Return [x, y] of the center of cell containing provided text 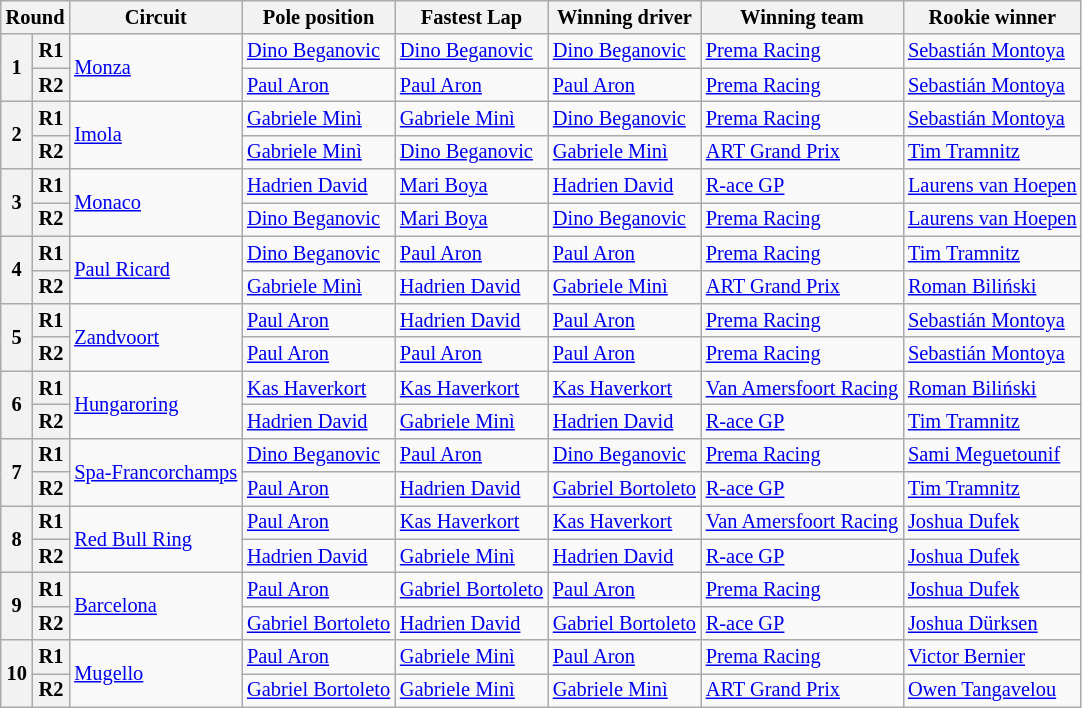
Spa-Francorchamps [156, 472]
Zandvoort [156, 336]
10 [17, 674]
Mugello [156, 674]
7 [17, 472]
Round [36, 17]
4 [17, 270]
Rookie winner [992, 17]
Winning team [802, 17]
Winning driver [624, 17]
8 [17, 538]
Hungaroring [156, 404]
9 [17, 606]
3 [17, 202]
1 [17, 68]
5 [17, 336]
Red Bull Ring [156, 538]
Circuit [156, 17]
Owen Tangavelou [992, 690]
2 [17, 134]
Pole position [318, 17]
6 [17, 404]
Victor Bernier [992, 657]
Fastest Lap [472, 17]
Paul Ricard [156, 270]
Monaco [156, 202]
Imola [156, 134]
Joshua Dürksen [992, 623]
Sami Meguetounif [992, 455]
Barcelona [156, 606]
Monza [156, 68]
